Pinpoint the cell where the given text exists, returning its (X, Y) midpoint coordinate. 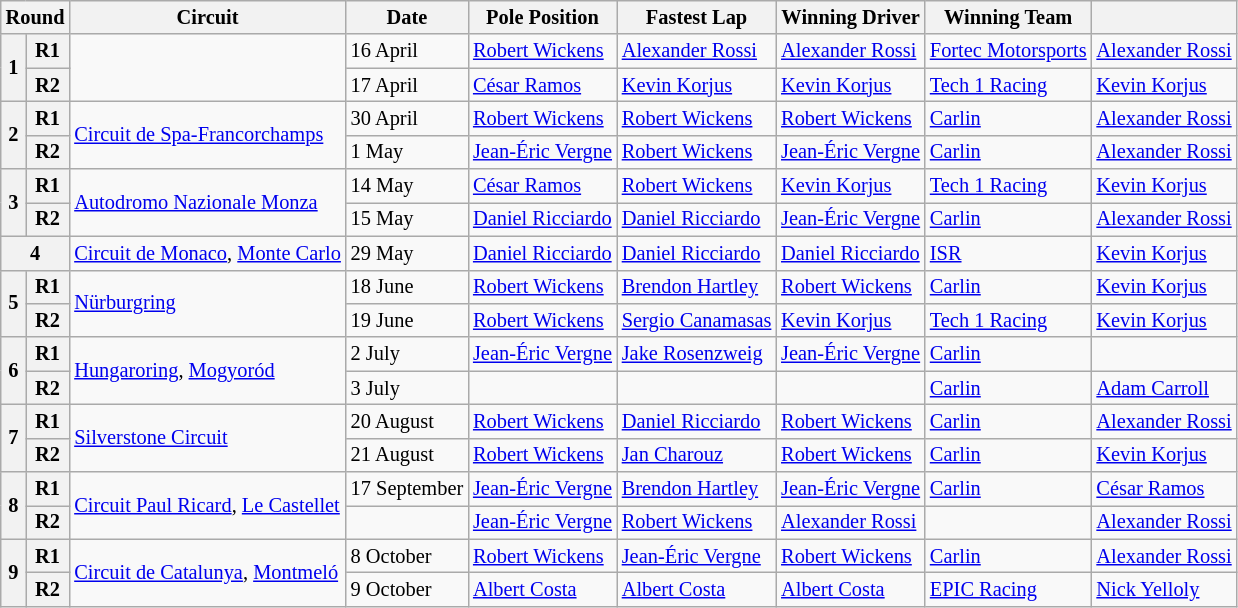
Hungaroring, Mogyoród (207, 370)
9 October (407, 589)
9 (14, 572)
20 August (407, 421)
8 October (407, 556)
Date (407, 17)
Round (36, 17)
6 (14, 370)
Autodromo Nazionale Monza (207, 202)
Sergio Canamasas (696, 320)
21 August (407, 455)
Winning Driver (850, 17)
Nürburgring (207, 304)
17 September (407, 489)
Winning Team (1008, 17)
29 May (407, 253)
Fastest Lap (696, 17)
1 May (407, 152)
1 (14, 68)
14 May (407, 186)
Nick Yelloly (1164, 589)
2 July (407, 354)
ISR (1008, 253)
18 June (407, 287)
Circuit de Spa-Francorchamps (207, 134)
3 July (407, 388)
Circuit (207, 17)
EPIC Racing (1008, 589)
15 May (407, 219)
8 (14, 506)
4 (36, 253)
Jan Charouz (696, 455)
Pole Position (542, 17)
17 April (407, 85)
Circuit de Monaco, Monte Carlo (207, 253)
5 (14, 304)
7 (14, 438)
Adam Carroll (1164, 388)
19 June (407, 320)
2 (14, 134)
3 (14, 202)
16 April (407, 51)
Silverstone Circuit (207, 438)
Jake Rosenzweig (696, 354)
Circuit de Catalunya, Montmeló (207, 572)
30 April (407, 118)
Circuit Paul Ricard, Le Castellet (207, 506)
Fortec Motorsports (1008, 51)
